Determine the [x, y] coordinate at the center of the cell enclosing the given text.  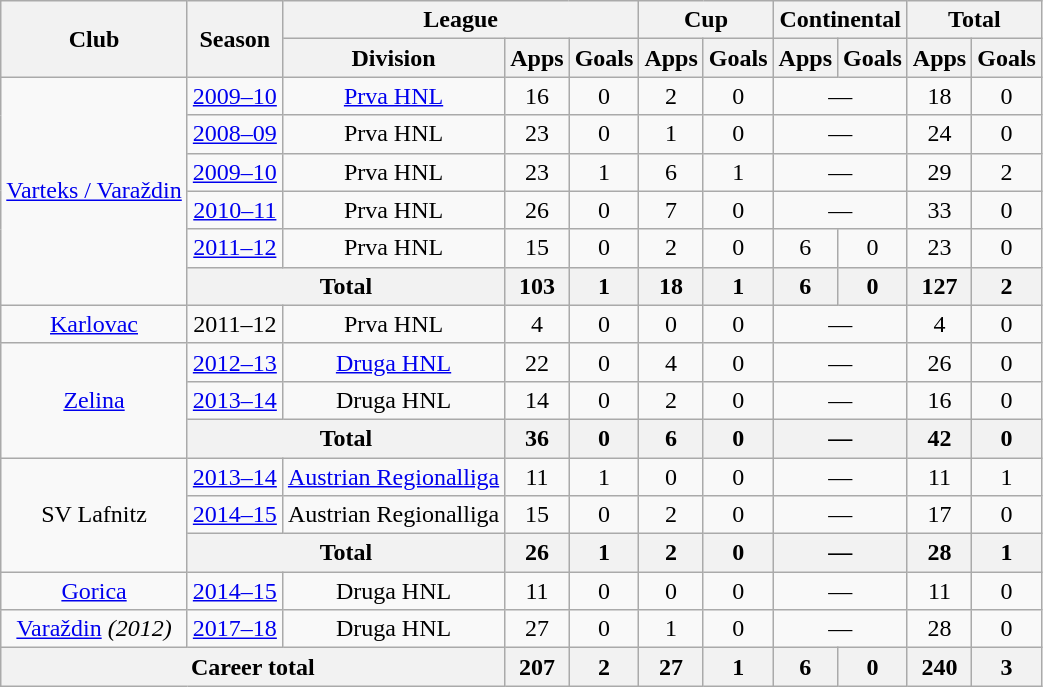
24 [939, 134]
Varteks / Varaždin [94, 191]
103 [537, 286]
Gorica [94, 591]
SV Lafnitz [94, 515]
7 [671, 210]
Varaždin (2012) [94, 629]
Career total [253, 667]
3 [1007, 667]
League [460, 20]
Karlovac [94, 324]
2010–11 [234, 210]
127 [939, 286]
2017–18 [234, 629]
36 [537, 438]
17 [939, 515]
207 [537, 667]
29 [939, 172]
2012–13 [234, 362]
Zelina [94, 400]
33 [939, 210]
14 [537, 400]
240 [939, 667]
42 [939, 438]
Season [234, 39]
Club [94, 39]
Cup [706, 20]
Division [393, 58]
22 [537, 362]
2008–09 [234, 134]
Continental [840, 20]
